Scan for the cell matching the given text and deliver its [x, y] coordinate at center. 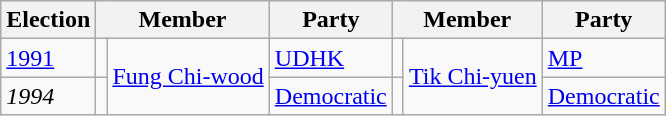
Election [48, 20]
UDHK [330, 58]
MP [604, 58]
Tik Chi-yuen [472, 77]
1994 [48, 96]
Fung Chi-wood [188, 77]
1991 [48, 58]
